Locate the cell with the specified text and output its [x, y] center coordinate. 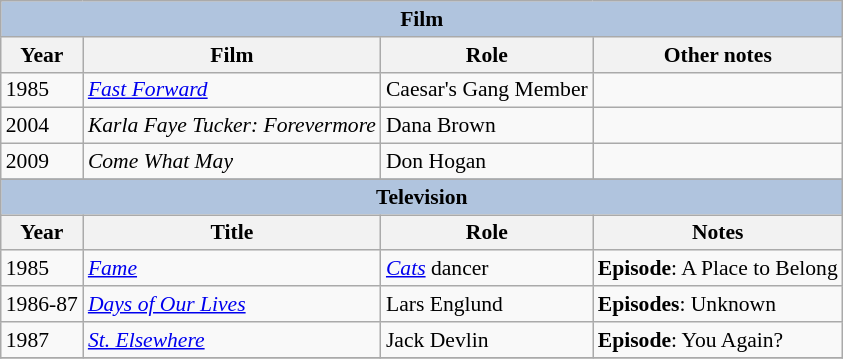
St. Elsewhere [232, 340]
Don Hogan [487, 162]
Episode: A Place to Belong [718, 269]
Other notes [718, 55]
2009 [42, 162]
Fast Forward [232, 90]
Television [422, 197]
Fame [232, 269]
Caesar's Gang Member [487, 90]
Days of Our Lives [232, 304]
Lars Englund [487, 304]
Karla Faye Tucker: Forevermore [232, 126]
Cats dancer [487, 269]
1986-87 [42, 304]
Episodes: Unknown [718, 304]
1987 [42, 340]
2004 [42, 126]
Episode: You Again? [718, 340]
Jack Devlin [487, 340]
Dana Brown [487, 126]
Notes [718, 233]
Title [232, 233]
Come What May [232, 162]
